From the cell containing the given text, extract its center point as [X, Y] coordinate. 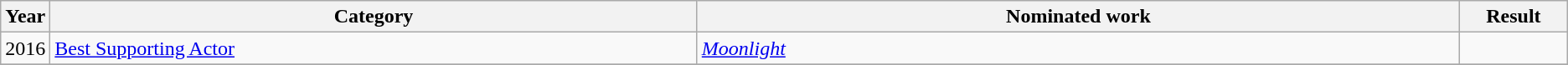
2016 [25, 48]
Category [374, 17]
Year [25, 17]
Best Supporting Actor [374, 48]
Result [1514, 17]
Nominated work [1078, 17]
Moonlight [1078, 48]
